Search for the cell housing the specified text and yield its (X, Y) center coordinate. 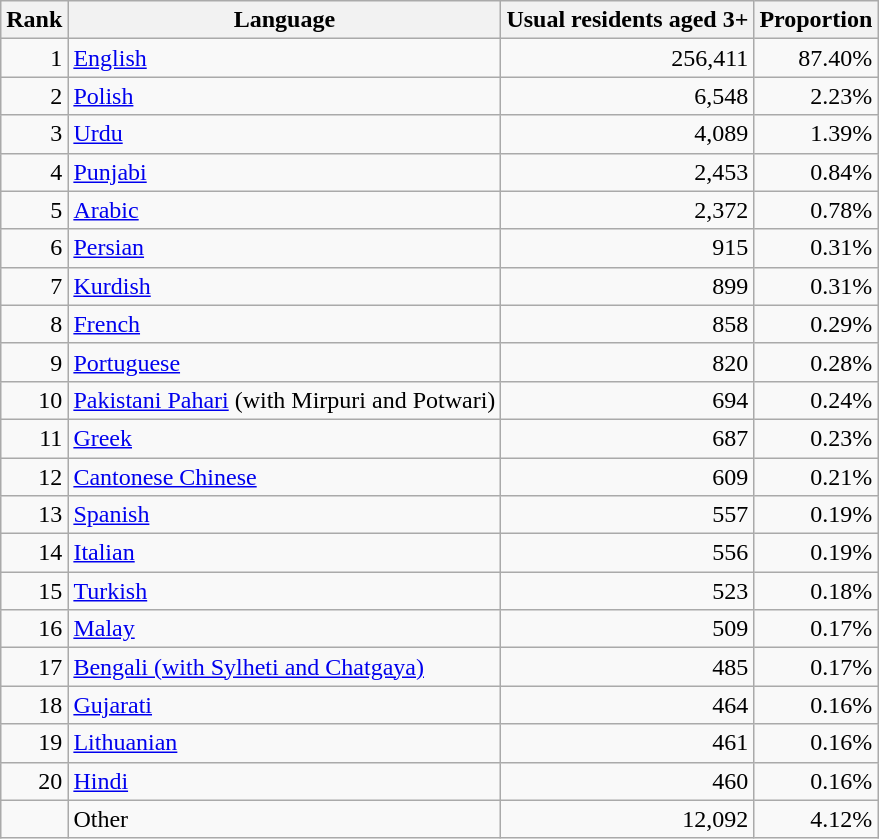
Turkish (284, 591)
Kurdish (284, 286)
Italian (284, 553)
10 (34, 400)
12,092 (628, 819)
2,453 (628, 172)
4.12% (816, 819)
509 (628, 629)
16 (34, 629)
1.39% (816, 134)
Punjabi (284, 172)
Language (284, 20)
2.23% (816, 96)
523 (628, 591)
Lithuanian (284, 743)
687 (628, 438)
6,548 (628, 96)
18 (34, 705)
20 (34, 781)
19 (34, 743)
Urdu (284, 134)
0.78% (816, 210)
2 (34, 96)
858 (628, 324)
820 (628, 362)
5 (34, 210)
557 (628, 515)
17 (34, 667)
461 (628, 743)
Spanish (284, 515)
French (284, 324)
Greek (284, 438)
15 (34, 591)
2,372 (628, 210)
0.23% (816, 438)
6 (34, 248)
4 (34, 172)
Proportion (816, 20)
899 (628, 286)
12 (34, 477)
Usual residents aged 3+ (628, 20)
0.29% (816, 324)
Polish (284, 96)
Gujarati (284, 705)
464 (628, 705)
0.18% (816, 591)
Persian (284, 248)
4,089 (628, 134)
0.84% (816, 172)
Hindi (284, 781)
Other (284, 819)
7 (34, 286)
0.21% (816, 477)
87.40% (816, 58)
694 (628, 400)
11 (34, 438)
460 (628, 781)
Cantonese Chinese (284, 477)
3 (34, 134)
0.28% (816, 362)
14 (34, 553)
8 (34, 324)
485 (628, 667)
609 (628, 477)
0.24% (816, 400)
Bengali (with Sylheti and Chatgaya) (284, 667)
1 (34, 58)
556 (628, 553)
Portuguese (284, 362)
Arabic (284, 210)
9 (34, 362)
Malay (284, 629)
915 (628, 248)
Rank (34, 20)
256,411 (628, 58)
English (284, 58)
Pakistani Pahari (with Mirpuri and Potwari) (284, 400)
13 (34, 515)
